For the text-containing cell, return its midpoint in [X, Y] coordinate format. 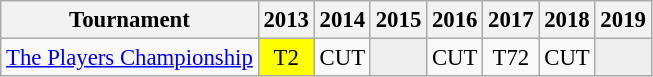
T72 [511, 58]
2015 [398, 20]
2018 [567, 20]
2016 [455, 20]
The Players Championship [130, 58]
2013 [286, 20]
2014 [342, 20]
Tournament [130, 20]
2017 [511, 20]
T2 [286, 58]
2019 [623, 20]
